Return the [x, y] coordinate for the center point of the cell that contains the specified text.  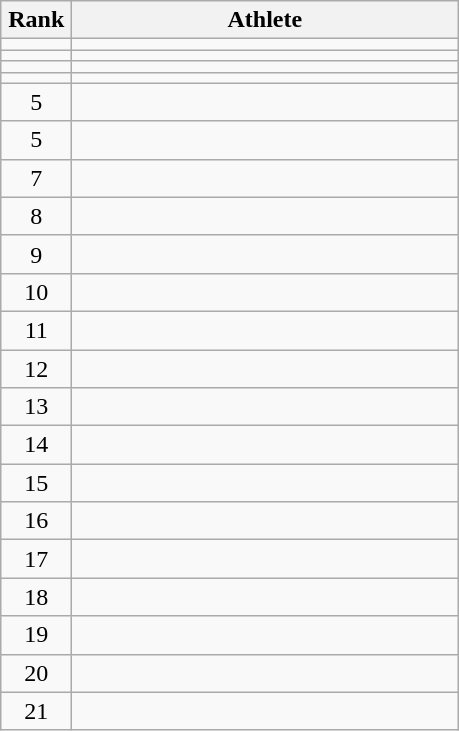
10 [36, 292]
9 [36, 254]
18 [36, 597]
21 [36, 711]
11 [36, 330]
16 [36, 521]
7 [36, 178]
20 [36, 673]
19 [36, 635]
12 [36, 369]
17 [36, 559]
8 [36, 216]
Athlete [265, 20]
14 [36, 445]
Rank [36, 20]
15 [36, 483]
13 [36, 407]
